Provide the (X, Y) coordinate of the cell's center where the given text is located.  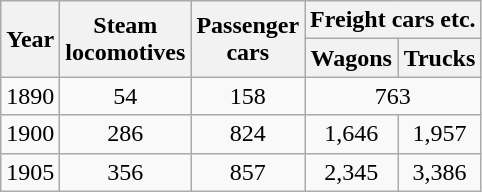
Freight cars etc. (394, 20)
763 (394, 96)
1900 (30, 134)
Steamlocomotives (126, 39)
Wagons (352, 58)
1890 (30, 96)
1905 (30, 172)
54 (126, 96)
Trucks (440, 58)
158 (248, 96)
2,345 (352, 172)
Year (30, 39)
3,386 (440, 172)
286 (126, 134)
1,646 (352, 134)
356 (126, 172)
857 (248, 172)
Passengercars (248, 39)
1,957 (440, 134)
824 (248, 134)
